Locate the cell with the specified text and output its [x, y] center coordinate. 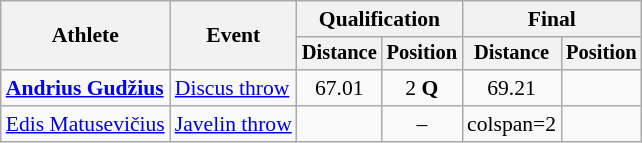
Andrius Gudžius [86, 88]
69.21 [512, 88]
67.01 [340, 88]
Qualification [380, 19]
Athlete [86, 36]
Event [234, 36]
Final [552, 19]
2 Q [422, 88]
– [422, 124]
Discus throw [234, 88]
colspan=2 [512, 124]
Javelin throw [234, 124]
Edis Matusevičius [86, 124]
